From the cell containing the given text, extract its center point as (x, y) coordinate. 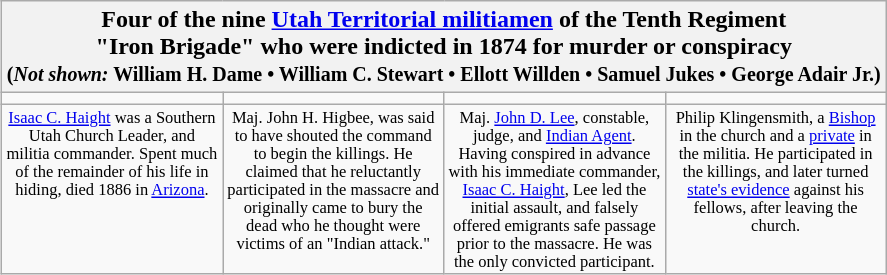
Isaac C. Haight was a Southern Utah Church Leader, and militia commander. Spent much of the remainder of his life in hiding, died 1886 in Arizona. (112, 189)
